Pinpoint the cell where the given text exists, returning its [x, y] midpoint coordinate. 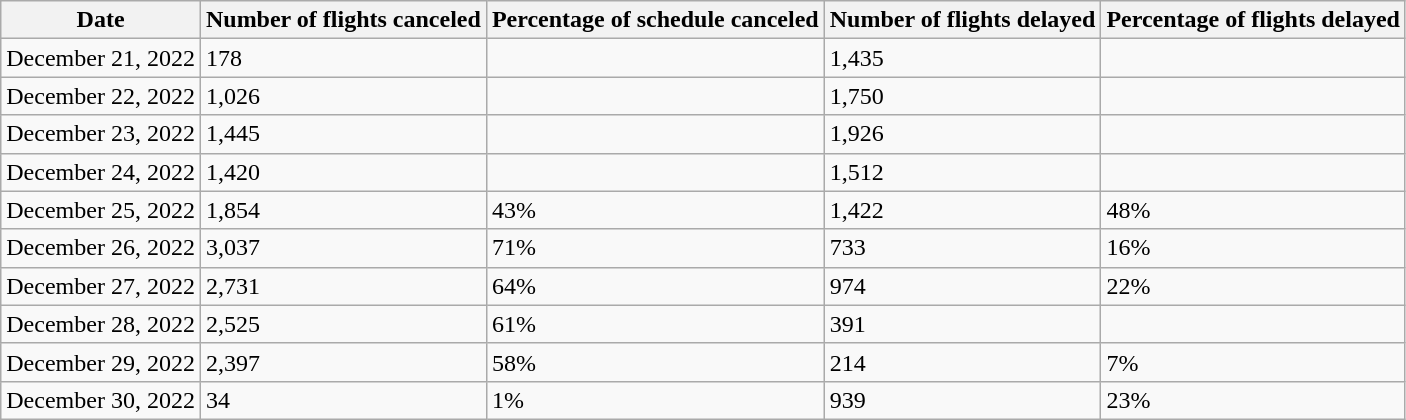
December 24, 2022 [101, 172]
71% [655, 248]
7% [1254, 362]
1,026 [343, 96]
214 [962, 362]
178 [343, 58]
1,854 [343, 210]
974 [962, 286]
34 [343, 400]
Number of flights delayed [962, 20]
Percentage of schedule canceled [655, 20]
22% [1254, 286]
December 23, 2022 [101, 134]
48% [1254, 210]
2,525 [343, 324]
December 25, 2022 [101, 210]
December 21, 2022 [101, 58]
3,037 [343, 248]
1,420 [343, 172]
December 30, 2022 [101, 400]
1,445 [343, 134]
61% [655, 324]
December 22, 2022 [101, 96]
2,731 [343, 286]
December 27, 2022 [101, 286]
1,926 [962, 134]
Percentage of flights delayed [1254, 20]
1,422 [962, 210]
391 [962, 324]
1% [655, 400]
1,435 [962, 58]
16% [1254, 248]
Date [101, 20]
43% [655, 210]
58% [655, 362]
1,750 [962, 96]
Number of flights canceled [343, 20]
733 [962, 248]
December 29, 2022 [101, 362]
939 [962, 400]
2,397 [343, 362]
December 28, 2022 [101, 324]
1,512 [962, 172]
23% [1254, 400]
64% [655, 286]
December 26, 2022 [101, 248]
